Return (X, Y) of the center of cell containing provided text 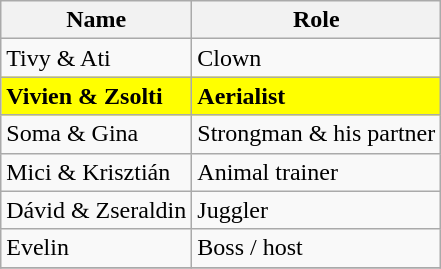
Aerialist (316, 96)
Name (96, 20)
Strongman & his partner (316, 134)
Tivy & Ati (96, 58)
Clown (316, 58)
Dávid & Zseraldin (96, 210)
Boss / host (316, 248)
Mici & Krisztián (96, 172)
Juggler (316, 210)
Soma & Gina (96, 134)
Animal trainer (316, 172)
Role (316, 20)
Evelin (96, 248)
Vivien & Zsolti (96, 96)
